Return [x, y] of the center of cell containing provided text 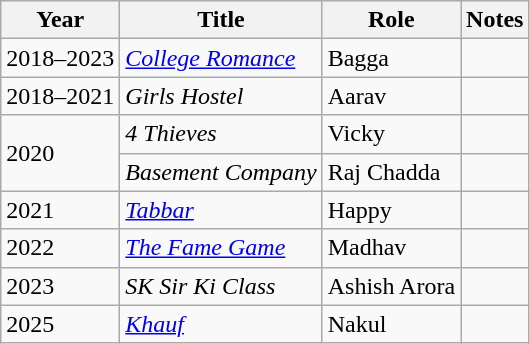
Aarav [391, 96]
2018–2023 [60, 58]
2021 [60, 210]
2018–2021 [60, 96]
Notes [495, 20]
Basement Company [221, 172]
College Romance [221, 58]
SK Sir Ki Class [221, 286]
Role [391, 20]
Vicky [391, 134]
Girls Hostel [221, 96]
Nakul [391, 324]
2022 [60, 248]
Tabbar [221, 210]
4 Thieves [221, 134]
Year [60, 20]
Ashish Arora [391, 286]
The Fame Game [221, 248]
Khauf [221, 324]
Madhav [391, 248]
2023 [60, 286]
Title [221, 20]
Bagga [391, 58]
Raj Chadda [391, 172]
2025 [60, 324]
2020 [60, 153]
Happy [391, 210]
